Provide the [X, Y] coordinate of the cell's center where the given text is located.  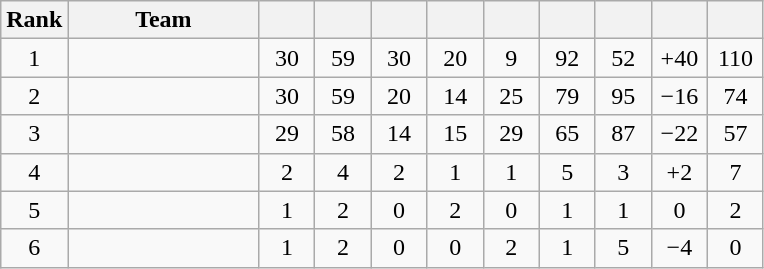
+40 [679, 58]
Team [164, 20]
58 [343, 134]
79 [567, 96]
15 [455, 134]
92 [567, 58]
110 [735, 58]
57 [735, 134]
Rank [34, 20]
6 [34, 248]
7 [735, 172]
95 [623, 96]
74 [735, 96]
52 [623, 58]
−16 [679, 96]
65 [567, 134]
9 [511, 58]
−4 [679, 248]
87 [623, 134]
−22 [679, 134]
+2 [679, 172]
25 [511, 96]
